Pinpoint the cell where the given text exists, returning its (X, Y) midpoint coordinate. 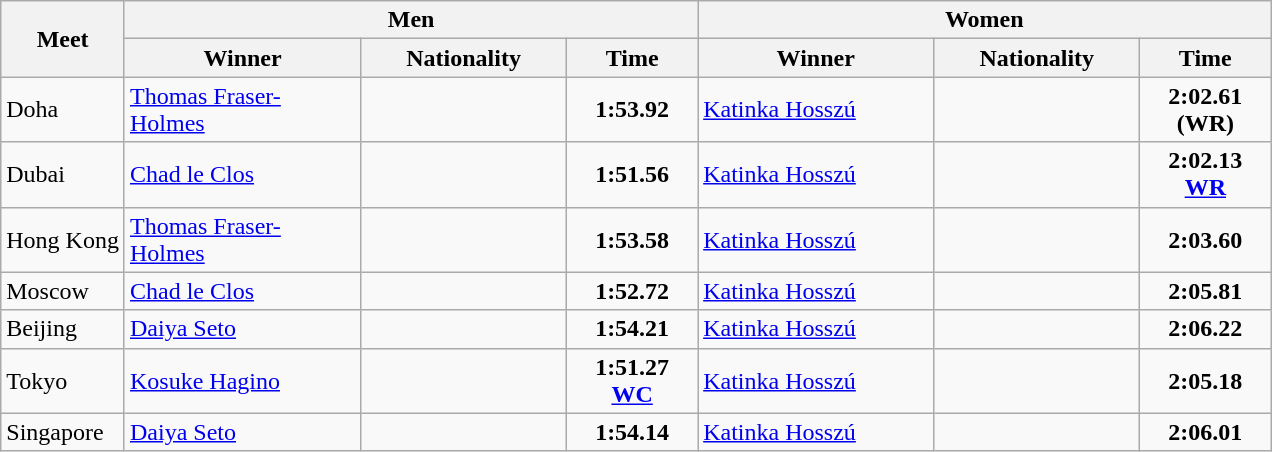
1:53.58 (632, 240)
Hong Kong (63, 240)
Tokyo (63, 380)
1:51.56 (632, 174)
2:03.60 (1206, 240)
2:05.81 (1206, 291)
2:06.01 (1206, 432)
Dubai (63, 174)
Singapore (63, 432)
1:54.21 (632, 329)
Doha (63, 110)
2:06.22 (1206, 329)
Moscow (63, 291)
2:02.61 (WR) (1206, 110)
Meet (63, 39)
Women (984, 20)
Beijing (63, 329)
2:02.13 WR (1206, 174)
1:53.92 (632, 110)
2:05.18 (1206, 380)
1:54.14 (632, 432)
1:51.27 WC (632, 380)
Men (410, 20)
1:52.72 (632, 291)
Kosuke Hagino (242, 380)
